Search for the cell housing the specified text and yield its (X, Y) center coordinate. 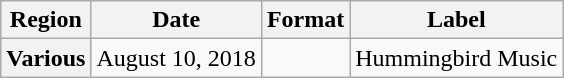
Label (456, 20)
Various (46, 58)
Date (176, 20)
August 10, 2018 (176, 58)
Region (46, 20)
Hummingbird Music (456, 58)
Format (305, 20)
